Locate the cell with the specified text and output its (x, y) center coordinate. 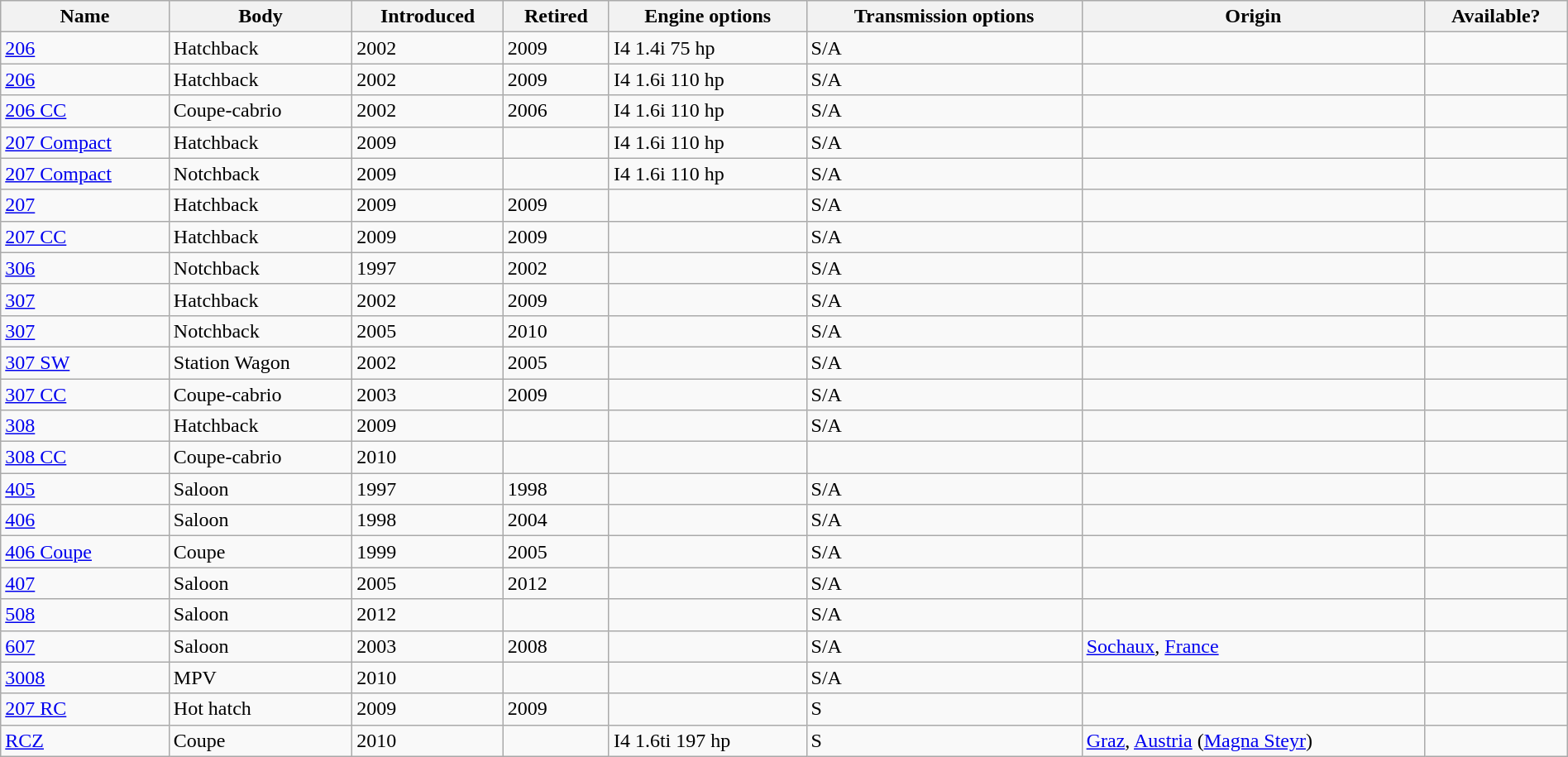
Retired (556, 17)
Station Wagon (260, 362)
2008 (556, 646)
405 (85, 489)
Hot hatch (260, 709)
307 SW (85, 362)
406 (85, 520)
Graz, Austria (Magna Steyr) (1253, 740)
406 Coupe (85, 552)
Introduced (428, 17)
2006 (556, 111)
Name (85, 17)
306 (85, 268)
I4 1.6ti 197 hp (708, 740)
MPV (260, 678)
1999 (428, 552)
Body (260, 17)
Origin (1253, 17)
207 CC (85, 237)
3008 (85, 678)
307 CC (85, 395)
206 CC (85, 111)
207 (85, 205)
2004 (556, 520)
Sochaux, France (1253, 646)
508 (85, 615)
Engine options (708, 17)
I4 1.4i 75 hp (708, 48)
308 CC (85, 458)
407 (85, 583)
207 RC (85, 709)
607 (85, 646)
Transmission options (944, 17)
Available? (1495, 17)
RCZ (85, 740)
308 (85, 426)
